Determine the (x, y) coordinate at the center of the cell enclosing the given text.  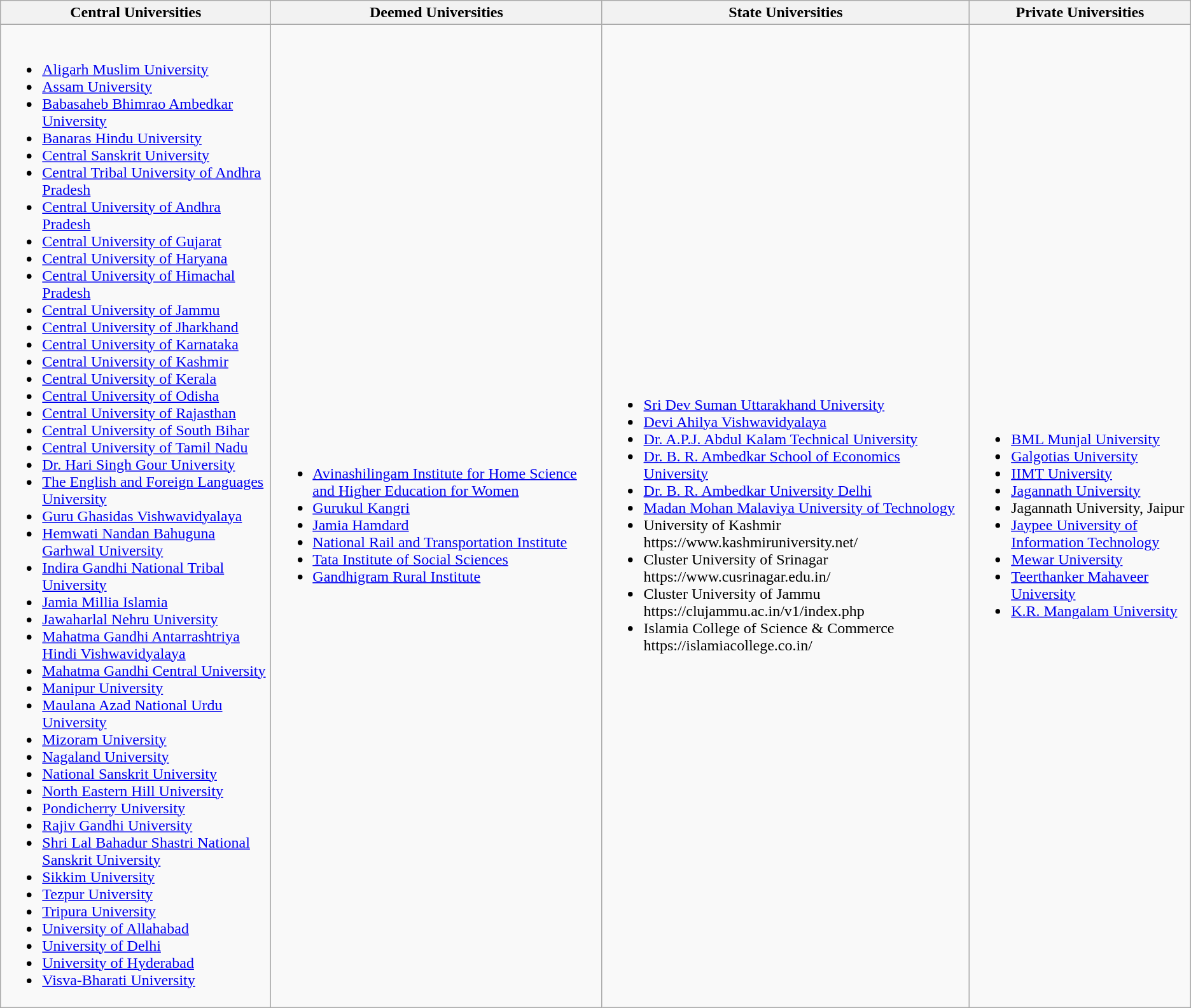
Central Universities (136, 13)
Private Universities (1080, 13)
Deemed Universities (436, 13)
State Universities (786, 13)
